Detect which cell encompasses the target text, then output its [x, y] center coordinate. 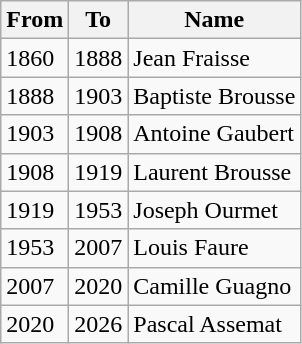
Laurent Brousse [214, 172]
Antoine Gaubert [214, 134]
To [98, 20]
Joseph Ourmet [214, 210]
Jean Fraisse [214, 58]
1860 [35, 58]
Camille Guagno [214, 286]
Baptiste Brousse [214, 96]
Name [214, 20]
Pascal Assemat [214, 324]
Louis Faure [214, 248]
2026 [98, 324]
From [35, 20]
